Locate the cell with the specified text and output its (x, y) center coordinate. 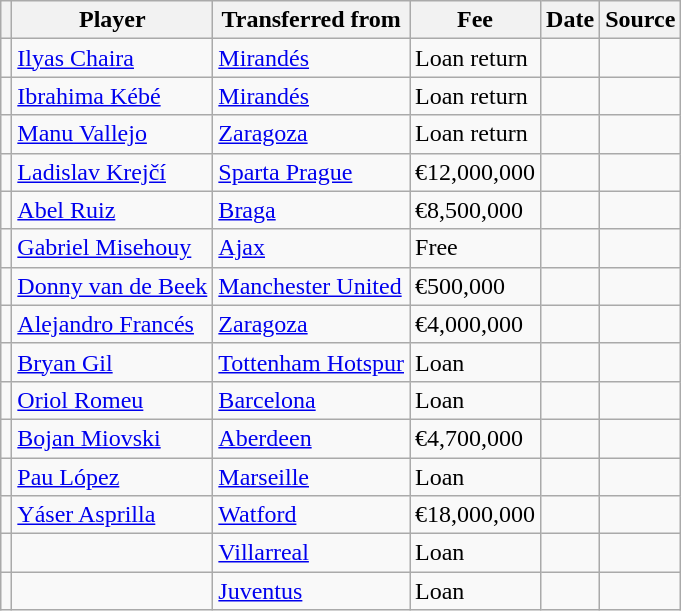
Alejandro Francés (112, 324)
Manu Vallejo (112, 134)
Bryan Gil (112, 362)
Watford (312, 515)
Pau López (112, 477)
Manchester United (312, 286)
€8,500,000 (476, 210)
Player (112, 20)
€12,000,000 (476, 172)
Villarreal (312, 553)
Donny van de Beek (112, 286)
Fee (476, 20)
Marseille (312, 477)
Yáser Asprilla (112, 515)
Bojan Miovski (112, 438)
€4,700,000 (476, 438)
Juventus (312, 591)
Ibrahima Kébé (112, 96)
Ladislav Krejčí (112, 172)
Sparta Prague (312, 172)
Barcelona (312, 400)
Braga (312, 210)
Ilyas Chaira (112, 58)
Gabriel Misehouy (112, 248)
Aberdeen (312, 438)
Free (476, 248)
€4,000,000 (476, 324)
Tottenham Hotspur (312, 362)
Source (640, 20)
Transferred from (312, 20)
Ajax (312, 248)
Oriol Romeu (112, 400)
€500,000 (476, 286)
Abel Ruiz (112, 210)
€18,000,000 (476, 515)
Date (570, 20)
